Locate the cell with the specified text and output its (X, Y) center coordinate. 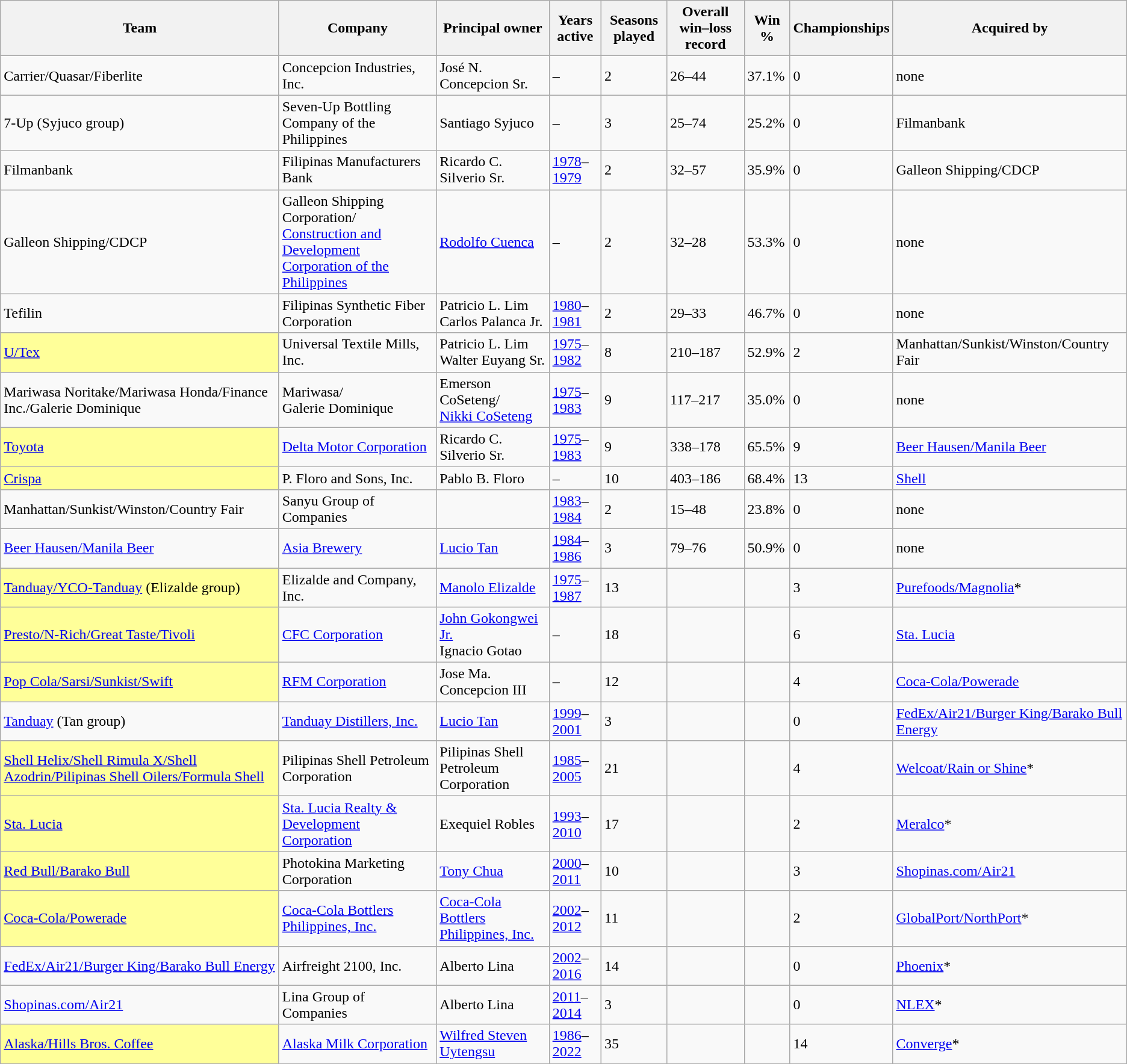
Delta Motor Corporation (358, 447)
Company (358, 28)
Overall win–loss record (706, 28)
Acquired by (1010, 28)
7-Up (Syjuco group) (140, 123)
Win % (767, 28)
Presto/N-Rich/Great Taste/Tivoli (140, 635)
25–74 (706, 123)
Years active (575, 28)
Tefilin (140, 313)
1993–2010 (575, 824)
Alaska Milk Corporation (358, 1044)
65.5% (767, 447)
Galleon Shipping Corporation/Construction and Development Corporation of the Philippines (358, 242)
Seasons played (635, 28)
1985–2005 (575, 769)
Tanduay/YCO-Tanduay (Elizalde group) (140, 587)
Filipinas Manufacturers Bank (358, 170)
2002–2016 (575, 965)
Sta. Lucia Realty & Development Corporation (358, 824)
CFC Corporation (358, 635)
37.1% (767, 76)
Tanduay (Tan group) (140, 721)
Manolo Elizalde (492, 587)
Photokina Marketing Corporation (358, 871)
John Gokongwei Jr.Ignacio Gotao (492, 635)
Shell Helix/Shell Rimula X/Shell Azodrin/Pilipinas Shell Oilers/Formula Shell (140, 769)
32–28 (706, 242)
Asia Brewery (358, 548)
50.9% (767, 548)
338–178 (706, 447)
1986–2022 (575, 1044)
35 (635, 1044)
2011–2014 (575, 1005)
Principal owner (492, 28)
Welcoat/Rain or Shine* (1010, 769)
23.8% (767, 509)
Shell (1010, 478)
Rodolfo Cuenca (492, 242)
403–186 (706, 478)
35.9% (767, 170)
35.0% (767, 400)
2000–2011 (575, 871)
Championships (842, 28)
210–187 (706, 353)
29–33 (706, 313)
Phoenix* (1010, 965)
U/Tex (140, 353)
Universal Textile Mills, Inc. (358, 353)
1980–1981 (575, 313)
Tanduay Distillers, Inc. (358, 721)
Filipinas Synthetic Fiber Corporation (358, 313)
6 (842, 635)
Patricio L. LimWalter Euyang Sr. (492, 353)
46.7% (767, 313)
P. Floro and Sons, Inc. (358, 478)
Carrier/Quasar/Fiberlite (140, 76)
52.9% (767, 353)
21 (635, 769)
79–76 (706, 548)
Converge* (1010, 1044)
Sanyu Group of Companies (358, 509)
Mariwasa Noritake/Mariwasa Honda/Finance Inc./Galerie Dominique (140, 400)
Crispa (140, 478)
Alaska/Hills Bros. Coffee (140, 1044)
26–44 (706, 76)
Team (140, 28)
12 (635, 682)
8 (635, 353)
18 (635, 635)
Mariwasa/Galerie Dominique (358, 400)
Concepcion Industries, Inc. (358, 76)
32–57 (706, 170)
1984–1986 (575, 548)
Airfreight 2100, Inc. (358, 965)
17 (635, 824)
1975–1987 (575, 587)
Tony Chua (492, 871)
Seven-Up Bottling Company of the Philippines (358, 123)
117–217 (706, 400)
25.2% (767, 123)
Meralco* (1010, 824)
Exequiel Robles (492, 824)
15–48 (706, 509)
53.3% (767, 242)
Patricio L. LimCarlos Palanca Jr. (492, 313)
Lina Group of Companies (358, 1005)
1978–1979 (575, 170)
NLEX* (1010, 1005)
Wilfred Steven Uytengsu (492, 1044)
2002–2012 (575, 918)
Emerson CoSeteng/Nikki CoSeteng (492, 400)
Elizalde and Company, Inc. (358, 587)
José N. Concepcion Sr. (492, 76)
Jose Ma. Concepcion III (492, 682)
Pop Cola/Sarsi/Sunkist/Swift (140, 682)
Pablo B. Floro (492, 478)
1983–1984 (575, 509)
Red Bull/Barako Bull (140, 871)
Toyota (140, 447)
Santiago Syjuco (492, 123)
1999–2001 (575, 721)
Purefoods/Magnolia* (1010, 587)
GlobalPort/NorthPort* (1010, 918)
1975–1982 (575, 353)
68.4% (767, 478)
RFM Corporation (358, 682)
11 (635, 918)
